Find where the given text appears and provide that cell's center as [x, y] coordinate. 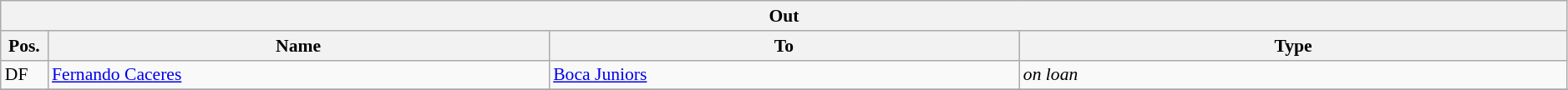
DF [24, 75]
Type [1293, 46]
Pos. [24, 46]
To [784, 46]
Name [298, 46]
Out [784, 16]
on loan [1293, 75]
Boca Juniors [784, 75]
Fernando Caceres [298, 75]
